Scan for the cell matching the given text and deliver its (x, y) coordinate at center. 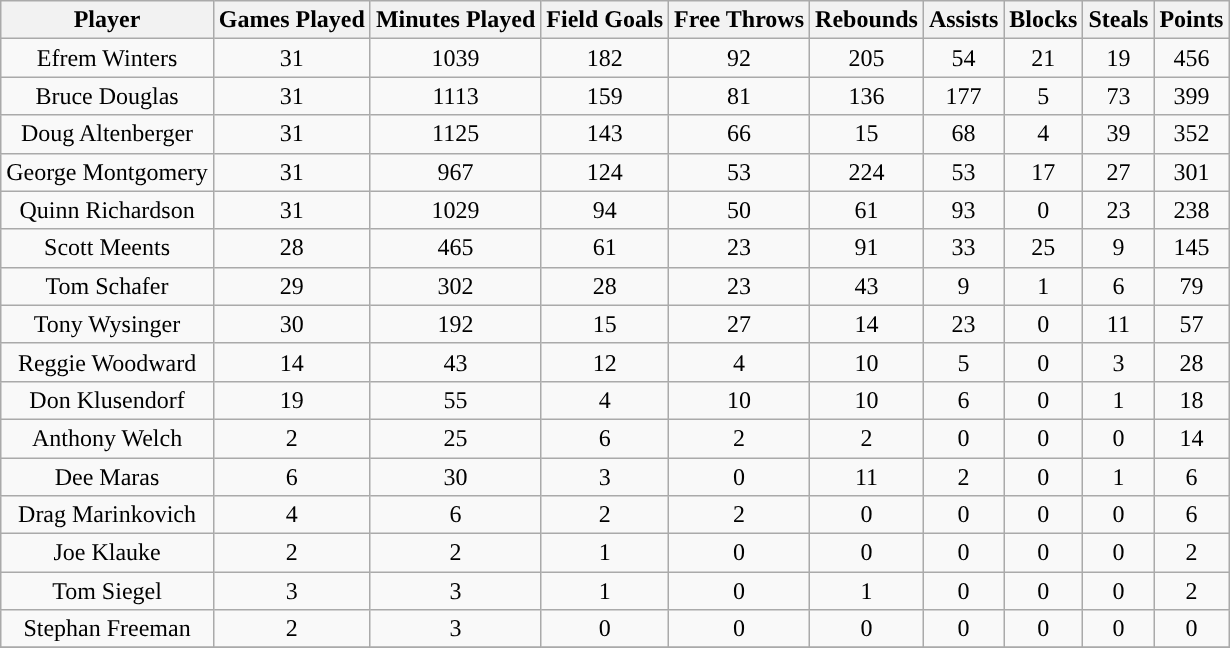
238 (1192, 210)
81 (740, 96)
301 (1192, 172)
Anthony Welch (108, 438)
Joe Klauke (108, 553)
50 (740, 210)
79 (1192, 286)
12 (605, 362)
Player (108, 20)
177 (963, 96)
352 (1192, 134)
33 (963, 248)
Dee Maras (108, 477)
Points (1192, 20)
Field Goals (605, 20)
143 (605, 134)
Free Throws (740, 20)
Bruce Douglas (108, 96)
66 (740, 134)
Blocks (1044, 20)
Scott Meents (108, 248)
Don Klusendorf (108, 400)
Tom Siegel (108, 591)
399 (1192, 96)
465 (455, 248)
68 (963, 134)
Tom Schafer (108, 286)
57 (1192, 324)
Doug Altenberger (108, 134)
136 (867, 96)
Quinn Richardson (108, 210)
Steals (1118, 20)
Minutes Played (455, 20)
Efrem Winters (108, 58)
55 (455, 400)
159 (605, 96)
29 (292, 286)
124 (605, 172)
Assists (963, 20)
92 (740, 58)
54 (963, 58)
1125 (455, 134)
Stephan Freeman (108, 629)
182 (605, 58)
18 (1192, 400)
21 (1044, 58)
17 (1044, 172)
145 (1192, 248)
192 (455, 324)
Drag Marinkovich (108, 515)
302 (455, 286)
Games Played (292, 20)
1113 (455, 96)
94 (605, 210)
George Montgomery (108, 172)
Reggie Woodward (108, 362)
456 (1192, 58)
967 (455, 172)
Tony Wysinger (108, 324)
224 (867, 172)
73 (1118, 96)
91 (867, 248)
1029 (455, 210)
39 (1118, 134)
Rebounds (867, 20)
1039 (455, 58)
93 (963, 210)
205 (867, 58)
